From the cell containing the given text, extract its center point as [x, y] coordinate. 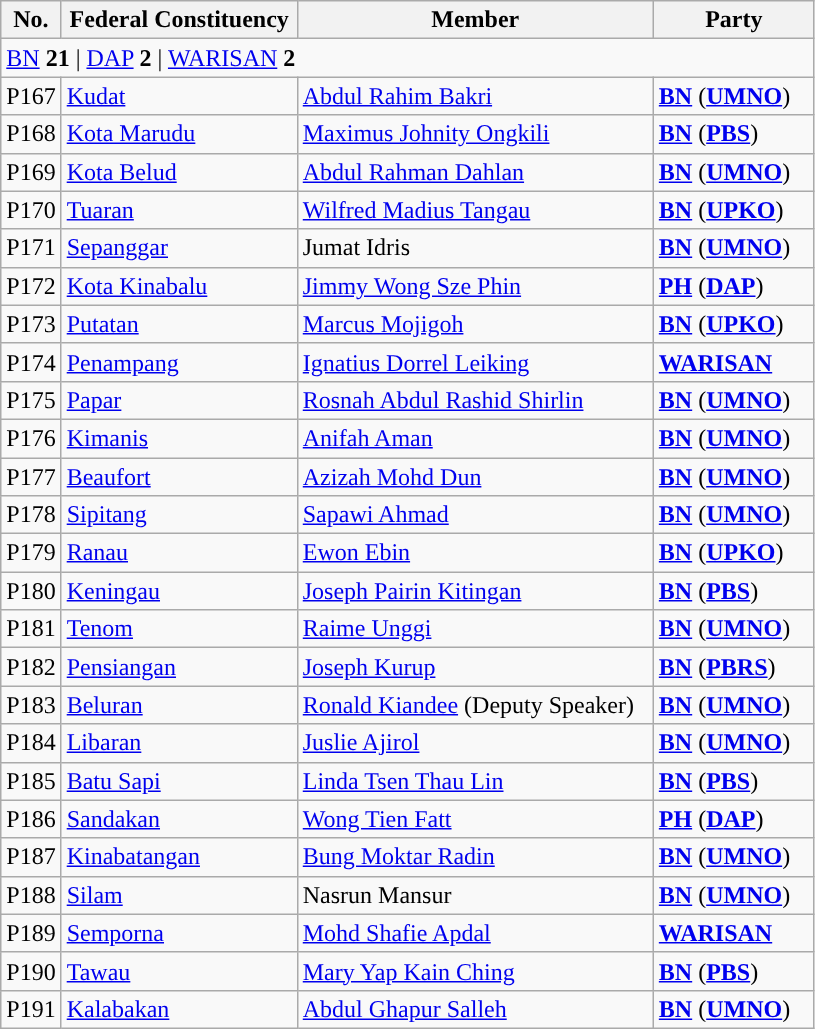
Mary Yap Kain Ching [475, 971]
P176 [31, 438]
Libaran [179, 743]
Rosnah Abdul Rashid Shirlin [475, 400]
BN (PBRS) [734, 667]
Joseph Kurup [475, 667]
Party [734, 20]
P172 [31, 286]
P182 [31, 667]
P173 [31, 324]
Kota Marudu [179, 134]
Abdul Ghapur Salleh [475, 1009]
P168 [31, 134]
Semporna [179, 933]
P187 [31, 857]
Azizah Mohd Dun [475, 477]
Sandakan [179, 819]
Joseph Pairin Kitingan [475, 591]
Kota Belud [179, 172]
Federal Constituency [179, 20]
No. [31, 20]
Ignatius Dorrel Leiking [475, 362]
P191 [31, 1009]
Beaufort [179, 477]
P179 [31, 553]
Papar [179, 400]
Pensiangan [179, 667]
Maximus Johnity Ongkili [475, 134]
Linda Tsen Thau Lin [475, 781]
Ranau [179, 553]
P183 [31, 705]
P175 [31, 400]
P177 [31, 477]
Silam [179, 895]
Anifah Aman [475, 438]
P185 [31, 781]
Jumat Idris [475, 248]
P174 [31, 362]
Wilfred Madius Tangau [475, 210]
Wong Tien Fatt [475, 819]
P180 [31, 591]
Juslie Ajirol [475, 743]
Marcus Mojigoh [475, 324]
Kimanis [179, 438]
P186 [31, 819]
Kinabatangan [179, 857]
P188 [31, 895]
Abdul Rahim Bakri [475, 96]
Kalabakan [179, 1009]
Ewon Ebin [475, 553]
Tawau [179, 971]
P184 [31, 743]
Penampang [179, 362]
Jimmy Wong Sze Phin [475, 286]
Beluran [179, 705]
Nasrun Mansur [475, 895]
Putatan [179, 324]
P171 [31, 248]
Keningau [179, 591]
Sipitang [179, 515]
Raime Unggi [475, 629]
Batu Sapi [179, 781]
Kudat [179, 96]
Tenom [179, 629]
Ronald Kiandee (Deputy Speaker) [475, 705]
Abdul Rahman Dahlan [475, 172]
BN 21 | DAP 2 | WARISAN 2 [408, 58]
Mohd Shafie Apdal [475, 933]
Bung Moktar Radin [475, 857]
P189 [31, 933]
P170 [31, 210]
Tuaran [179, 210]
P167 [31, 96]
Member [475, 20]
P178 [31, 515]
Sapawi Ahmad [475, 515]
Kota Kinabalu [179, 286]
P169 [31, 172]
P190 [31, 971]
Sepanggar [179, 248]
P181 [31, 629]
